Detect which cell encompasses the target text, then output its (x, y) center coordinate. 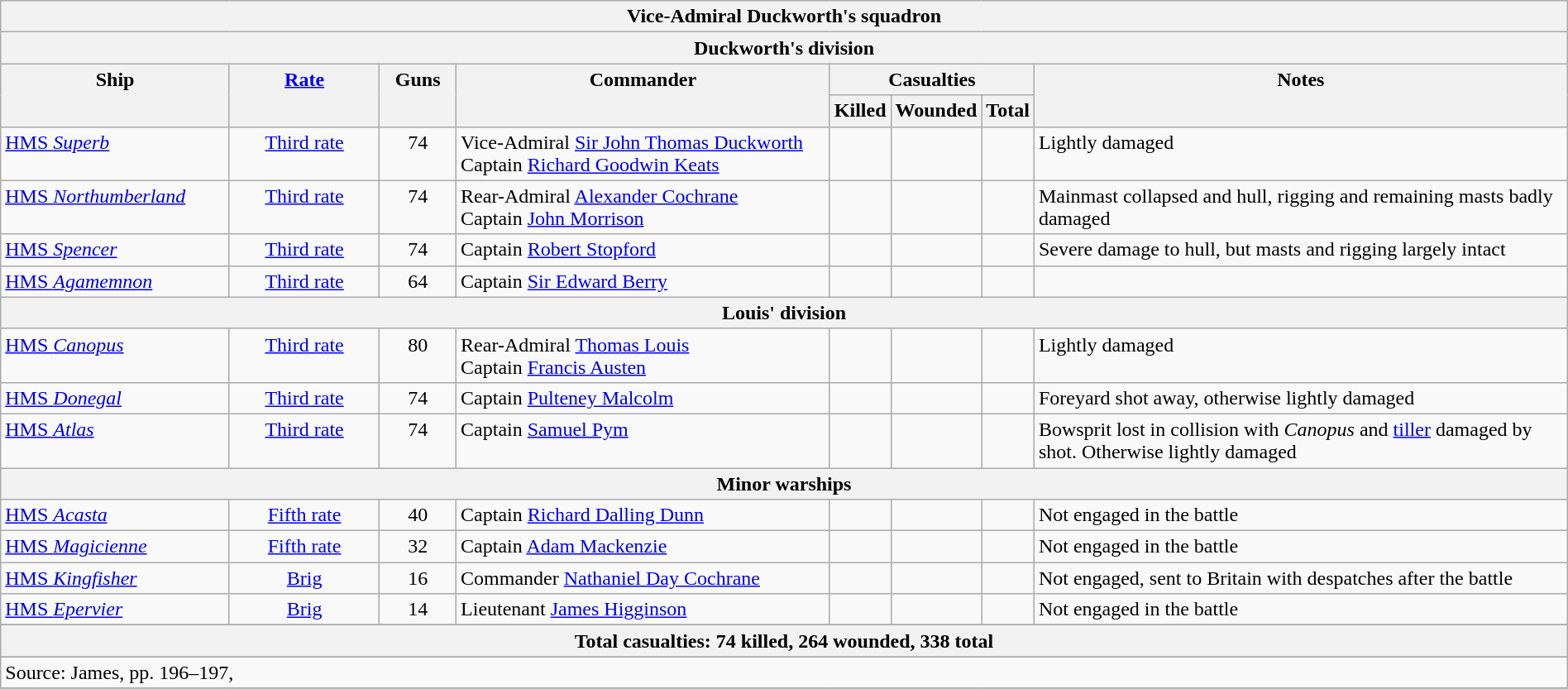
HMS Acasta (116, 515)
Killed (860, 111)
64 (418, 281)
Casualties (931, 79)
Captain Richard Dalling Dunn (643, 515)
Rear-Admiral Alexander CochraneCaptain John Morrison (643, 207)
Minor warships (784, 484)
Rear-Admiral Thomas LouisCaptain Francis Austen (643, 356)
HMS Kingfisher (116, 578)
HMS Spencer (116, 250)
Ship (116, 95)
Guns (418, 95)
HMS Superb (116, 154)
HMS Donegal (116, 398)
Captain Adam Mackenzie (643, 547)
HMS Epervier (116, 610)
Wounded (936, 111)
HMS Magicienne (116, 547)
Total casualties: 74 killed, 264 wounded, 338 total (784, 641)
Commander (643, 95)
Captain Robert Stopford (643, 250)
Rate (304, 95)
Duckworth's division (784, 48)
Foreyard shot away, otherwise lightly damaged (1300, 398)
32 (418, 547)
Mainmast collapsed and hull, rigging and remaining masts badly damaged (1300, 207)
Bowsprit lost in collision with Canopus and tiller damaged by shot. Otherwise lightly damaged (1300, 440)
HMS Canopus (116, 356)
Vice-Admiral Duckworth's squadron (784, 17)
Captain Pulteney Malcolm (643, 398)
Commander Nathaniel Day Cochrane (643, 578)
14 (418, 610)
Severe damage to hull, but masts and rigging largely intact (1300, 250)
HMS Atlas (116, 440)
Vice-Admiral Sir John Thomas DuckworthCaptain Richard Goodwin Keats (643, 154)
40 (418, 515)
Source: James, pp. 196–197, (784, 672)
Lieutenant James Higginson (643, 610)
16 (418, 578)
Notes (1300, 95)
HMS Agamemnon (116, 281)
80 (418, 356)
Captain Samuel Pym (643, 440)
Not engaged, sent to Britain with despatches after the battle (1300, 578)
Total (1008, 111)
Louis' division (784, 313)
HMS Northumberland (116, 207)
Captain Sir Edward Berry (643, 281)
